Pinpoint the cell where the given text exists, returning its [X, Y] midpoint coordinate. 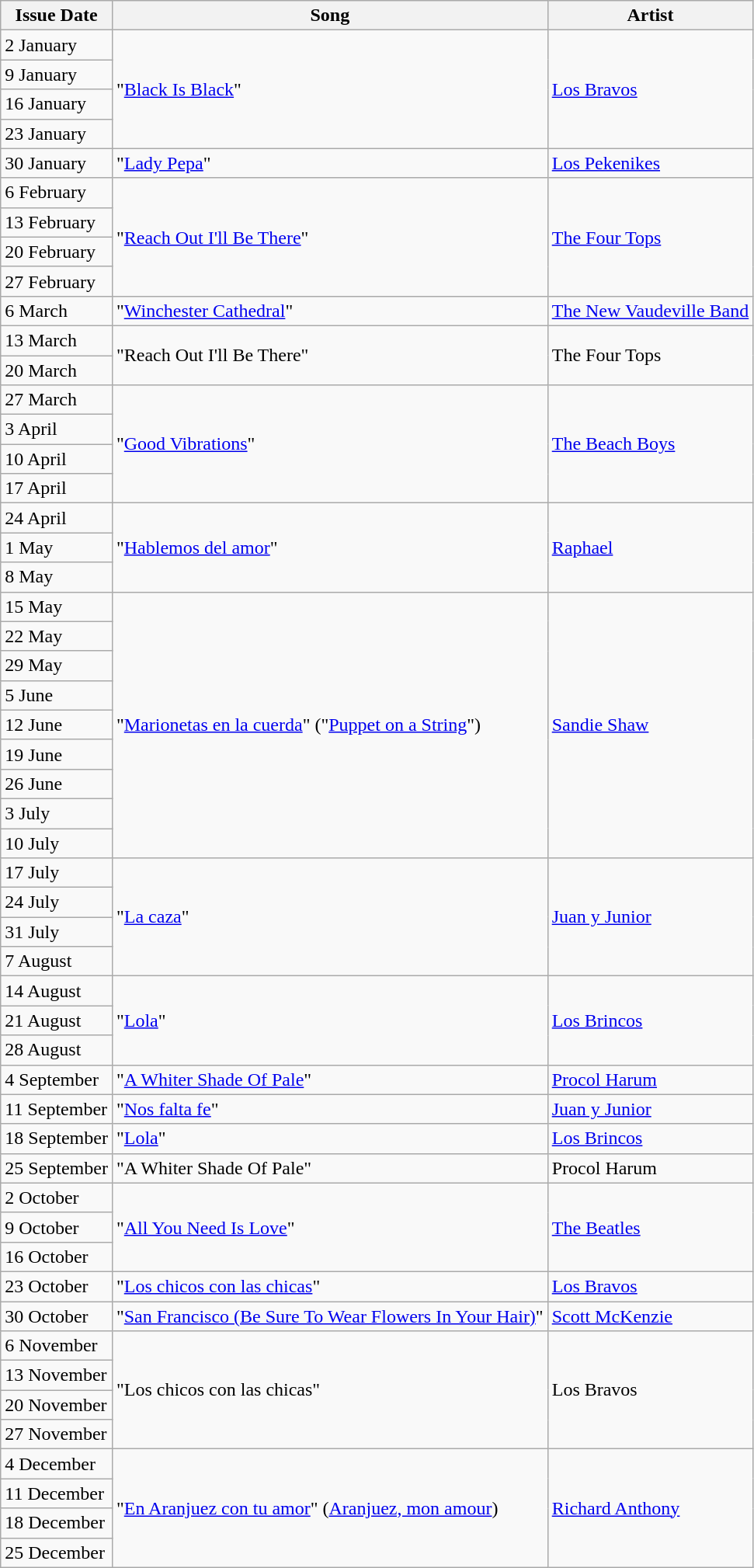
5 June [57, 695]
14 August [57, 991]
19 June [57, 754]
24 July [57, 902]
7 August [57, 961]
"La caza" [329, 917]
4 December [57, 1464]
30 January [57, 163]
13 November [57, 1375]
18 September [57, 1139]
The New Vaudeville Band [651, 311]
13 March [57, 340]
Sandie Shaw [651, 725]
12 June [57, 725]
10 July [57, 843]
3 July [57, 813]
6 February [57, 193]
24 April [57, 518]
17 July [57, 873]
17 April [57, 488]
Raphael [651, 548]
"Black Is Black" [329, 89]
9 January [57, 75]
Richard Anthony [651, 1508]
27 March [57, 400]
"Good Vibrations" [329, 444]
"Lady Pepa" [329, 163]
The Beatles [651, 1227]
31 July [57, 932]
23 January [57, 134]
25 December [57, 1552]
"En Aranjuez con tu amor" (Aranjuez, mon amour) [329, 1508]
The Beach Boys [651, 444]
26 June [57, 784]
"San Francisco (Be Sure To Wear Flowers In Your Hair)" [329, 1316]
Scott McKenzie [651, 1316]
30 October [57, 1316]
15 May [57, 607]
28 August [57, 1050]
13 February [57, 222]
21 August [57, 1020]
11 December [57, 1493]
20 March [57, 370]
6 November [57, 1346]
2 January [57, 45]
18 December [57, 1523]
8 May [57, 577]
"Marionetas en la cuerda" ("Puppet on a String") [329, 725]
2 October [57, 1198]
Issue Date [57, 16]
1 May [57, 548]
"Winchester Cathedral" [329, 311]
Los Pekenikes [651, 163]
20 November [57, 1405]
4 September [57, 1080]
9 October [57, 1227]
"All You Need Is Love" [329, 1227]
Artist [651, 16]
10 April [57, 459]
6 March [57, 311]
20 February [57, 252]
16 October [57, 1257]
"Nos falta fe" [329, 1109]
29 May [57, 666]
25 September [57, 1168]
27 November [57, 1434]
22 May [57, 636]
"Hablemos del amor" [329, 548]
27 February [57, 281]
3 April [57, 429]
Song [329, 16]
16 January [57, 104]
23 October [57, 1286]
11 September [57, 1109]
